Detect which cell encompasses the target text, then output its [x, y] center coordinate. 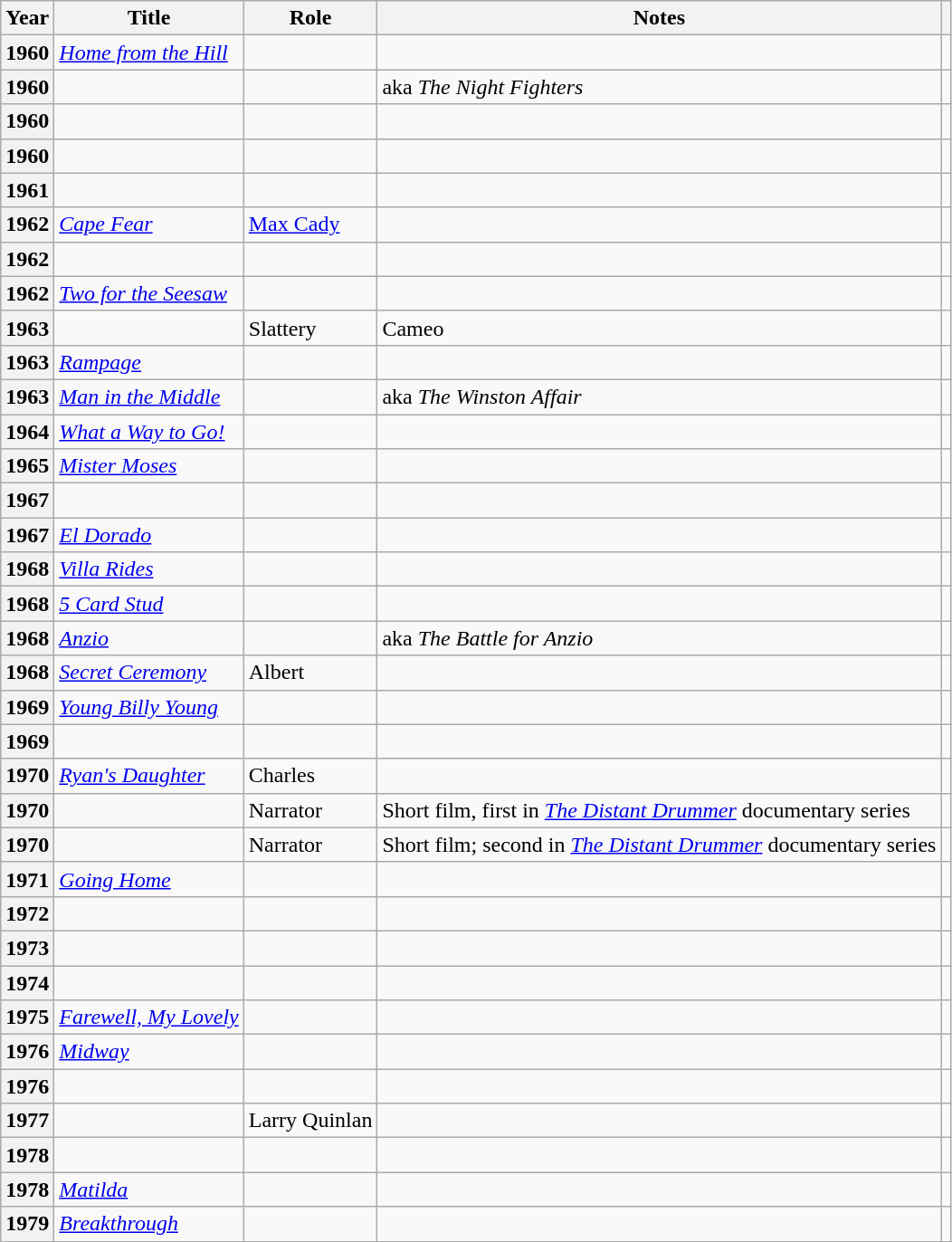
1975 [27, 1017]
Cape Fear [148, 225]
1972 [27, 913]
Going Home [148, 879]
Title [148, 18]
Notes [659, 18]
Mister Moses [148, 466]
Short film; second in The Distant Drummer documentary series [659, 845]
El Dorado [148, 535]
Two for the Seesaw [148, 293]
Secret Ceremony [148, 673]
Matilda [148, 1189]
1965 [27, 466]
Slattery [310, 328]
What a Way to Go! [148, 432]
1979 [27, 1224]
Albert [310, 673]
Villa Rides [148, 569]
Larry Quinlan [310, 1121]
Midway [148, 1052]
1971 [27, 879]
Max Cady [310, 225]
1964 [27, 432]
Rampage [148, 362]
Cameo [659, 328]
Anzio [148, 638]
aka The Winston Affair [659, 396]
Man in the Middle [148, 396]
1973 [27, 948]
Short film, first in The Distant Drummer documentary series [659, 810]
Breakthrough [148, 1224]
1977 [27, 1121]
Ryan's Daughter [148, 776]
5 Card Stud [148, 604]
aka The Night Fighters [659, 87]
Home from the Hill [148, 53]
Role [310, 18]
Year [27, 18]
1961 [27, 190]
1974 [27, 982]
Young Billy Young [148, 707]
aka The Battle for Anzio [659, 638]
Charles [310, 776]
Farewell, My Lovely [148, 1017]
